Provide the [x, y] coordinate of the cell's center where the given text is located.  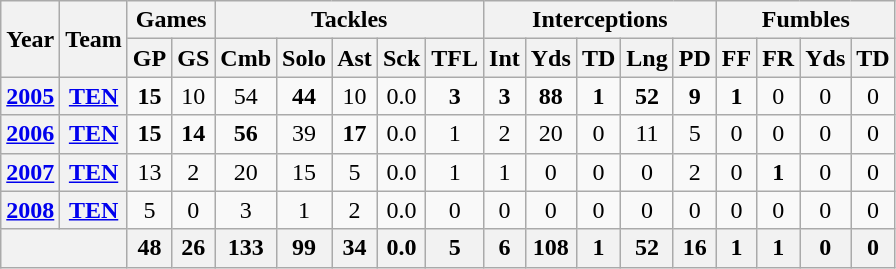
FF [736, 58]
11 [647, 134]
GS [194, 58]
Team [94, 39]
FR [778, 58]
26 [194, 248]
16 [694, 248]
13 [149, 172]
2008 [30, 210]
Games [170, 20]
GP [149, 58]
54 [246, 96]
2007 [30, 172]
34 [355, 248]
6 [505, 248]
44 [304, 96]
Interceptions [600, 20]
17 [355, 134]
56 [246, 134]
108 [550, 248]
Cmb [246, 58]
99 [304, 248]
Solo [304, 58]
9 [694, 96]
Tackles [350, 20]
2005 [30, 96]
133 [246, 248]
Int [505, 58]
PD [694, 58]
39 [304, 134]
Year [30, 39]
Lng [647, 58]
Fumbles [806, 20]
14 [194, 134]
48 [149, 248]
TFL [455, 58]
2006 [30, 134]
Sck [401, 58]
Ast [355, 58]
88 [550, 96]
